Pinpoint the cell where the given text exists, returning its (X, Y) midpoint coordinate. 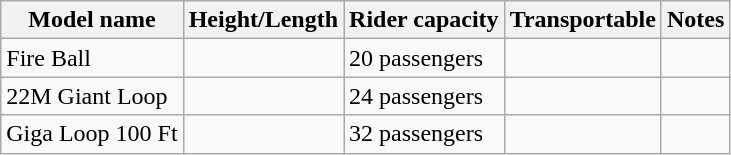
Model name (92, 20)
Giga Loop 100 Ft (92, 134)
Transportable (582, 20)
Notes (695, 20)
Rider capacity (424, 20)
22M Giant Loop (92, 96)
20 passengers (424, 58)
Fire Ball (92, 58)
32 passengers (424, 134)
Height/Length (263, 20)
24 passengers (424, 96)
